Return [x, y] of the center of cell containing provided text 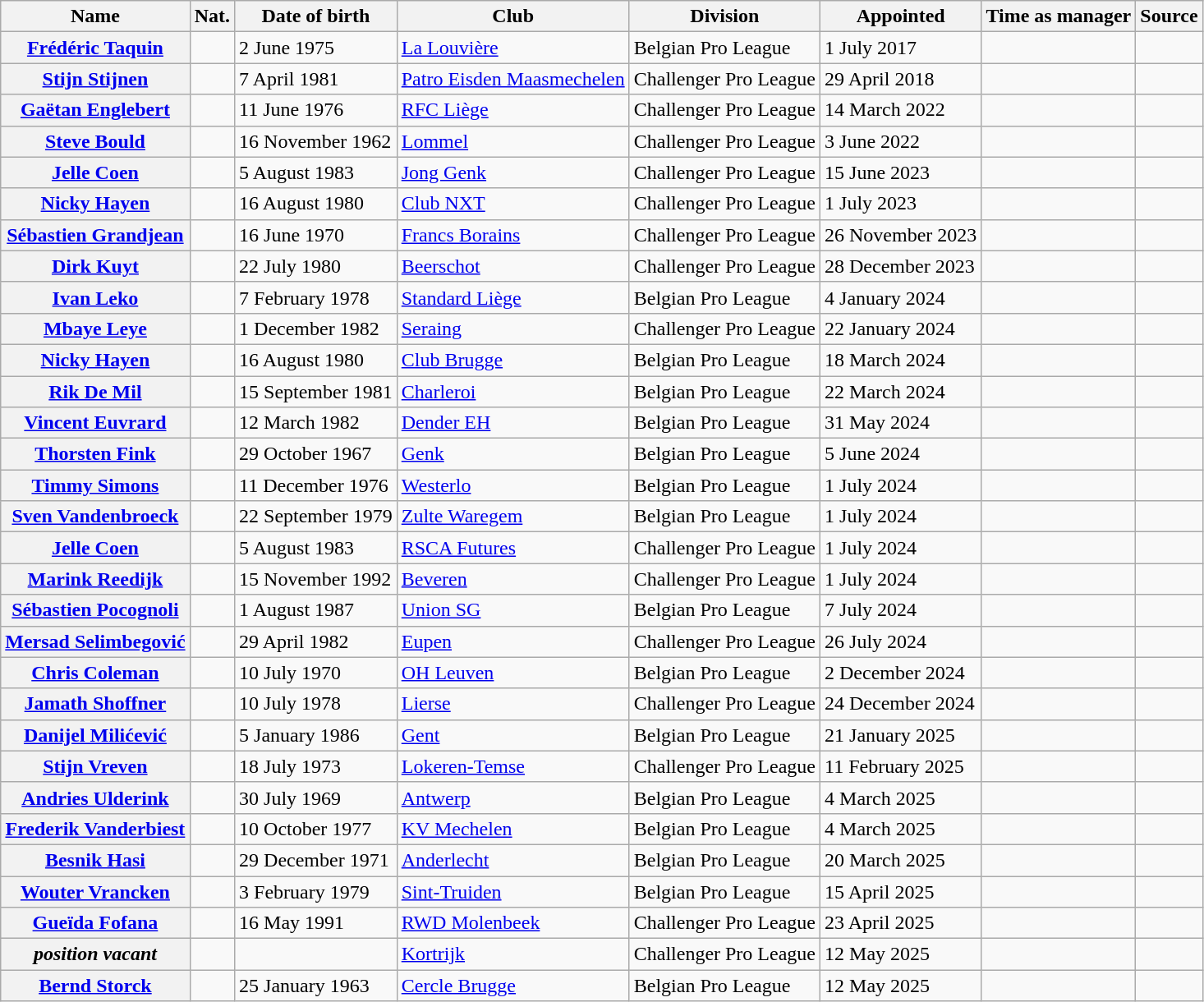
Frédéric Taquin [95, 48]
Club [512, 16]
15 September 1981 [316, 392]
29 December 1971 [316, 860]
2 December 2024 [901, 673]
RSCA Futures [512, 548]
25 January 1963 [316, 986]
12 March 1982 [316, 423]
Besnik Hasi [95, 860]
4 January 2024 [901, 297]
30 July 1969 [316, 797]
15 June 2023 [901, 172]
21 January 2025 [901, 735]
16 June 1970 [316, 235]
Source [1170, 16]
Sint-Truiden [512, 891]
KV Mechelen [512, 829]
Genk [512, 454]
22 March 2024 [901, 392]
Timmy Simons [95, 485]
Lokeren-Temse [512, 766]
Beveren [512, 579]
Chris Coleman [95, 673]
22 September 1979 [316, 517]
7 February 1978 [316, 297]
2 June 1975 [316, 48]
Vincent Euvrard [95, 423]
Beerschot [512, 266]
position vacant [95, 954]
3 February 1979 [316, 891]
RFC Liège [512, 110]
Gaëtan Englebert [95, 110]
Nat. [212, 16]
Gueïda Fofana [95, 923]
1 December 1982 [316, 329]
18 March 2024 [901, 360]
Andries Ulderink [95, 797]
Lierse [512, 704]
7 April 1981 [316, 79]
18 July 1973 [316, 766]
Gent [512, 735]
Jamath Shoffner [95, 704]
Westerlo [512, 485]
La Louvière [512, 48]
31 May 2024 [901, 423]
Club Brugge [512, 360]
1 July 2017 [901, 48]
1 August 1987 [316, 610]
Anderlecht [512, 860]
20 March 2025 [901, 860]
22 July 1980 [316, 266]
16 November 1962 [316, 141]
Steve Bould [95, 141]
Bernd Storck [95, 986]
Cercle Brugge [512, 986]
Ivan Leko [95, 297]
29 October 1967 [316, 454]
Eupen [512, 641]
11 June 1976 [316, 110]
23 April 2025 [901, 923]
Sébastien Pocognoli [95, 610]
Stijn Vreven [95, 766]
Union SG [512, 610]
Sven Vandenbroeck [95, 517]
Mersad Selimbegović [95, 641]
10 July 1970 [316, 673]
Patro Eisden Maasmechelen [512, 79]
RWD Molenbeek [512, 923]
7 July 2024 [901, 610]
Club NXT [512, 204]
Dender EH [512, 423]
1 July 2023 [901, 204]
26 July 2024 [901, 641]
Zulte Waregem [512, 517]
Time as manager [1059, 16]
10 October 1977 [316, 829]
10 July 1978 [316, 704]
Division [724, 16]
5 June 2024 [901, 454]
Wouter Vrancken [95, 891]
15 November 1992 [316, 579]
11 December 1976 [316, 485]
Rik De Mil [95, 392]
Frederik Vanderbiest [95, 829]
5 January 1986 [316, 735]
28 December 2023 [901, 266]
11 February 2025 [901, 766]
14 March 2022 [901, 110]
Stijn Stijnen [95, 79]
OH Leuven [512, 673]
Kortrijk [512, 954]
Danijel Milićević [95, 735]
Francs Borains [512, 235]
Dirk Kuyt [95, 266]
16 May 1991 [316, 923]
Charleroi [512, 392]
Jong Genk [512, 172]
15 April 2025 [901, 891]
24 December 2024 [901, 704]
Mbaye Leye [95, 329]
Lommel [512, 141]
Antwerp [512, 797]
Marink Reedijk [95, 579]
29 April 1982 [316, 641]
Seraing [512, 329]
Name [95, 16]
26 November 2023 [901, 235]
Appointed [901, 16]
Thorsten Fink [95, 454]
3 June 2022 [901, 141]
Standard Liège [512, 297]
Date of birth [316, 16]
29 April 2018 [901, 79]
22 January 2024 [901, 329]
Sébastien Grandjean [95, 235]
